Locate the cell with the specified text and output its (X, Y) center coordinate. 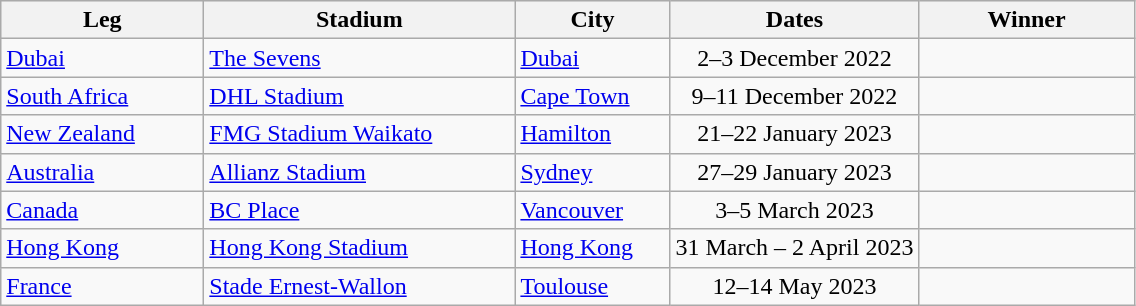
12–14 May 2023 (794, 286)
Toulouse (592, 286)
2–3 December 2022 (794, 58)
Canada (102, 210)
Australia (102, 172)
The Sevens (360, 58)
Hong Kong Stadium (360, 248)
27–29 January 2023 (794, 172)
Winner (1026, 20)
New Zealand (102, 134)
9–11 December 2022 (794, 96)
Sydney (592, 172)
Vancouver (592, 210)
21–22 January 2023 (794, 134)
3–5 March 2023 (794, 210)
Dates (794, 20)
Hamilton (592, 134)
Allianz Stadium (360, 172)
Stadium (360, 20)
Stade Ernest-Wallon (360, 286)
France (102, 286)
DHL Stadium (360, 96)
South Africa (102, 96)
City (592, 20)
Cape Town (592, 96)
FMG Stadium Waikato (360, 134)
BC Place (360, 210)
Leg (102, 20)
31 March – 2 April 2023 (794, 248)
